Detect which cell encompasses the target text, then output its [x, y] center coordinate. 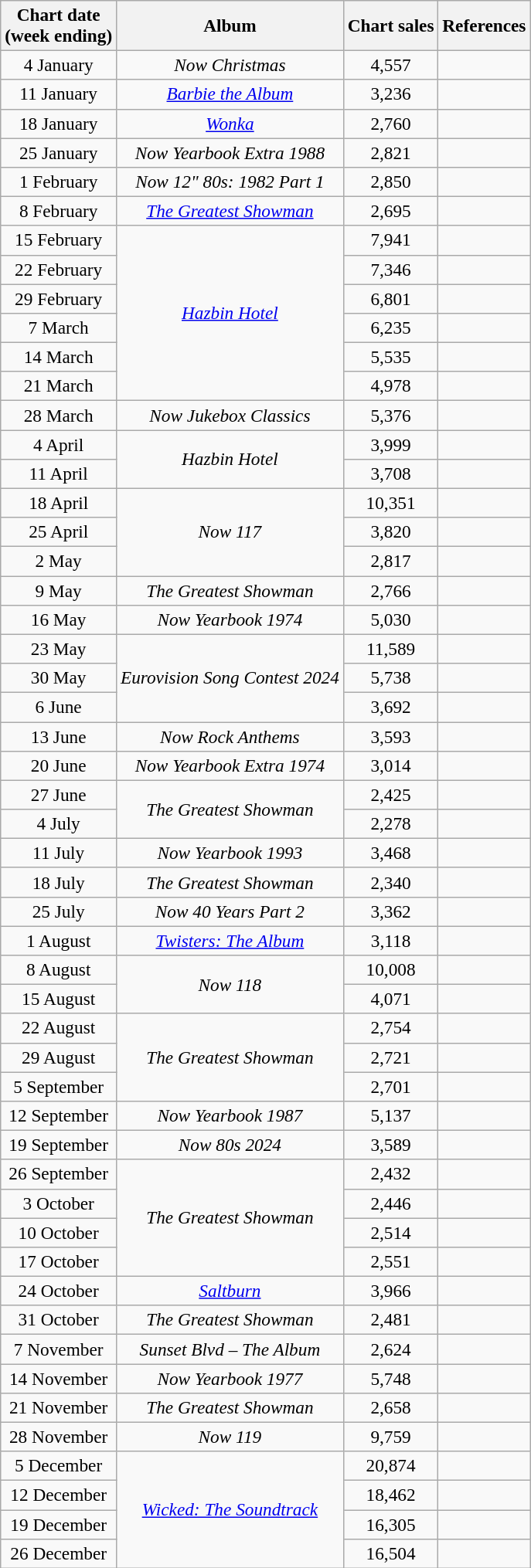
16 May [59, 619]
2,432 [391, 1174]
13 June [59, 736]
Now Yearbook 1974 [230, 619]
Now Yearbook 1987 [230, 1115]
Chart date(week ending) [59, 25]
14 November [59, 1378]
Now 40 Years Part 2 [230, 911]
3,014 [391, 765]
1 August [59, 940]
Sunset Blvd – The Album [230, 1349]
3,692 [391, 707]
Now Rock Anthems [230, 736]
2,425 [391, 795]
23 May [59, 649]
4,978 [391, 386]
2,446 [391, 1203]
Now 80s 2024 [230, 1145]
10,008 [391, 969]
3,468 [391, 853]
Now 12" 80s: 1982 Part 1 [230, 182]
11 July [59, 853]
9,759 [391, 1437]
11 January [59, 94]
Now 117 [230, 531]
Wonka [230, 124]
Chart sales [391, 25]
Barbie the Album [230, 94]
16,305 [391, 1524]
11 April [59, 473]
3,362 [391, 911]
15 February [59, 240]
4 July [59, 823]
2,766 [391, 590]
5 December [59, 1466]
2,701 [391, 1086]
3,999 [391, 444]
19 December [59, 1524]
2,278 [391, 823]
20 June [59, 765]
2,340 [391, 882]
6,235 [391, 328]
3,589 [391, 1145]
21 November [59, 1407]
3,708 [391, 473]
26 September [59, 1174]
18 April [59, 503]
22 August [59, 1028]
22 February [59, 270]
12 December [59, 1495]
14 March [59, 357]
Twisters: The Album [230, 940]
Now Yearbook Extra 1974 [230, 765]
27 June [59, 795]
Album [230, 25]
7,941 [391, 240]
2,514 [391, 1232]
21 March [59, 386]
5,137 [391, 1115]
25 January [59, 152]
30 May [59, 677]
20,874 [391, 1466]
4,557 [391, 65]
12 September [59, 1115]
28 November [59, 1437]
3 October [59, 1203]
2,821 [391, 152]
5,738 [391, 677]
References [484, 25]
10 October [59, 1232]
3,966 [391, 1291]
4 April [59, 444]
Now Yearbook Extra 1988 [230, 152]
2,850 [391, 182]
8 February [59, 211]
7 November [59, 1349]
5,748 [391, 1378]
6,801 [391, 298]
Now Christmas [230, 65]
2,754 [391, 1028]
18 January [59, 124]
8 August [59, 969]
3,820 [391, 532]
2,551 [391, 1261]
2 May [59, 561]
2,624 [391, 1349]
Wicked: The Soundtrack [230, 1509]
29 August [59, 1057]
28 March [59, 415]
26 December [59, 1553]
25 April [59, 532]
5 September [59, 1086]
11,589 [391, 649]
2,721 [391, 1057]
7 March [59, 328]
2,695 [391, 211]
19 September [59, 1145]
3,236 [391, 94]
5,535 [391, 357]
Now Yearbook 1993 [230, 853]
18 July [59, 882]
5,030 [391, 619]
7,346 [391, 270]
25 July [59, 911]
2,760 [391, 124]
3,593 [391, 736]
4,071 [391, 999]
3,118 [391, 940]
Saltburn [230, 1291]
2,817 [391, 561]
9 May [59, 590]
17 October [59, 1261]
18,462 [391, 1495]
2,481 [391, 1320]
Now 118 [230, 984]
Eurovision Song Contest 2024 [230, 678]
6 June [59, 707]
16,504 [391, 1553]
31 October [59, 1320]
Now 119 [230, 1437]
10,351 [391, 503]
Now Yearbook 1977 [230, 1378]
29 February [59, 298]
1 February [59, 182]
2,658 [391, 1407]
5,376 [391, 415]
15 August [59, 999]
4 January [59, 65]
24 October [59, 1291]
Now Jukebox Classics [230, 415]
